Capture the cell that displays the provided text and extract its [x, y] central coordinate. 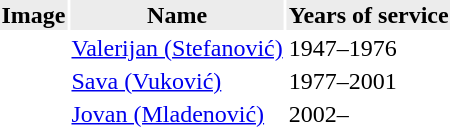
Image [34, 15]
1977–2001 [368, 81]
Name [177, 15]
1947–1976 [368, 48]
Years of service [368, 15]
Valerijan (Stefanović) [177, 48]
Sava (Vuković) [177, 81]
